Output the (x, y) coordinate of the center of the cell containing the given text.  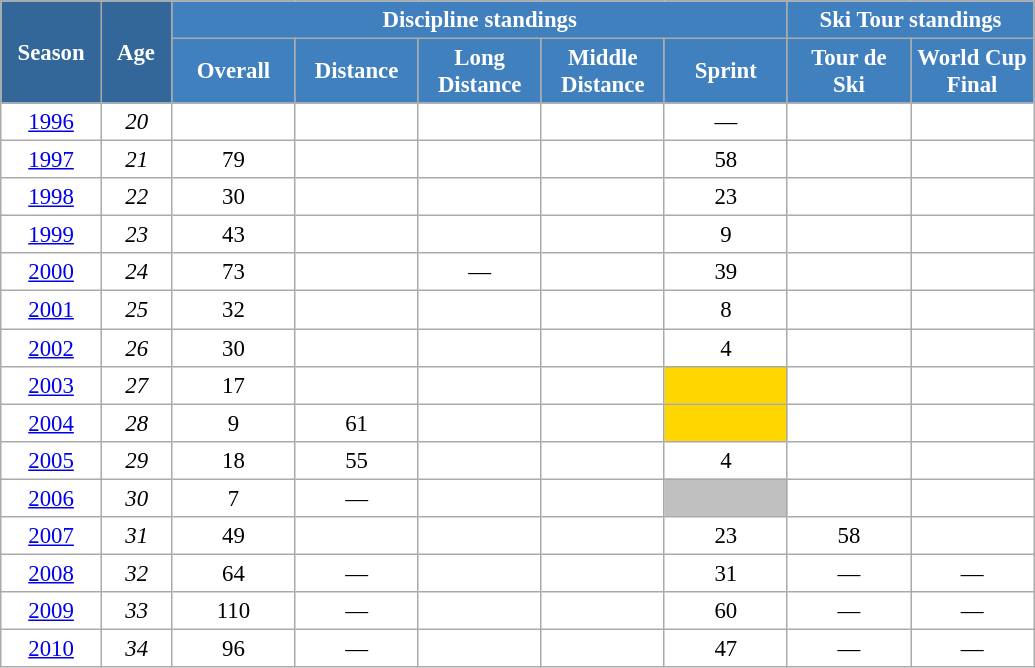
27 (136, 385)
Ski Tour standings (910, 20)
Sprint (726, 72)
Long Distance (480, 72)
55 (356, 460)
43 (234, 235)
Overall (234, 72)
2008 (52, 573)
2003 (52, 385)
Distance (356, 72)
96 (234, 648)
1996 (52, 122)
20 (136, 122)
60 (726, 611)
2000 (52, 273)
World CupFinal (972, 72)
Middle Distance (602, 72)
17 (234, 385)
2005 (52, 460)
21 (136, 160)
1998 (52, 197)
28 (136, 423)
2006 (52, 498)
29 (136, 460)
Season (52, 52)
1997 (52, 160)
2010 (52, 648)
2009 (52, 611)
61 (356, 423)
47 (726, 648)
110 (234, 611)
24 (136, 273)
2004 (52, 423)
73 (234, 273)
22 (136, 197)
7 (234, 498)
8 (726, 310)
33 (136, 611)
Age (136, 52)
Tour deSki (848, 72)
Discipline standings (480, 20)
2001 (52, 310)
25 (136, 310)
34 (136, 648)
39 (726, 273)
1999 (52, 235)
18 (234, 460)
79 (234, 160)
2007 (52, 536)
26 (136, 348)
2002 (52, 348)
49 (234, 536)
64 (234, 573)
